Identify which cell holds the provided text, then report its [x, y] central coordinate. 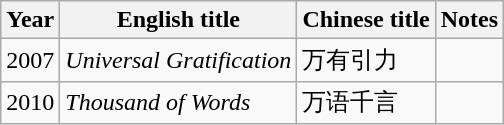
Universal Gratification [178, 60]
万有引力 [366, 60]
Year [30, 20]
Chinese title [366, 20]
万语千言 [366, 102]
English title [178, 20]
2007 [30, 60]
Thousand of Words [178, 102]
2010 [30, 102]
Notes [469, 20]
